Detect which cell encompasses the target text, then output its (x, y) center coordinate. 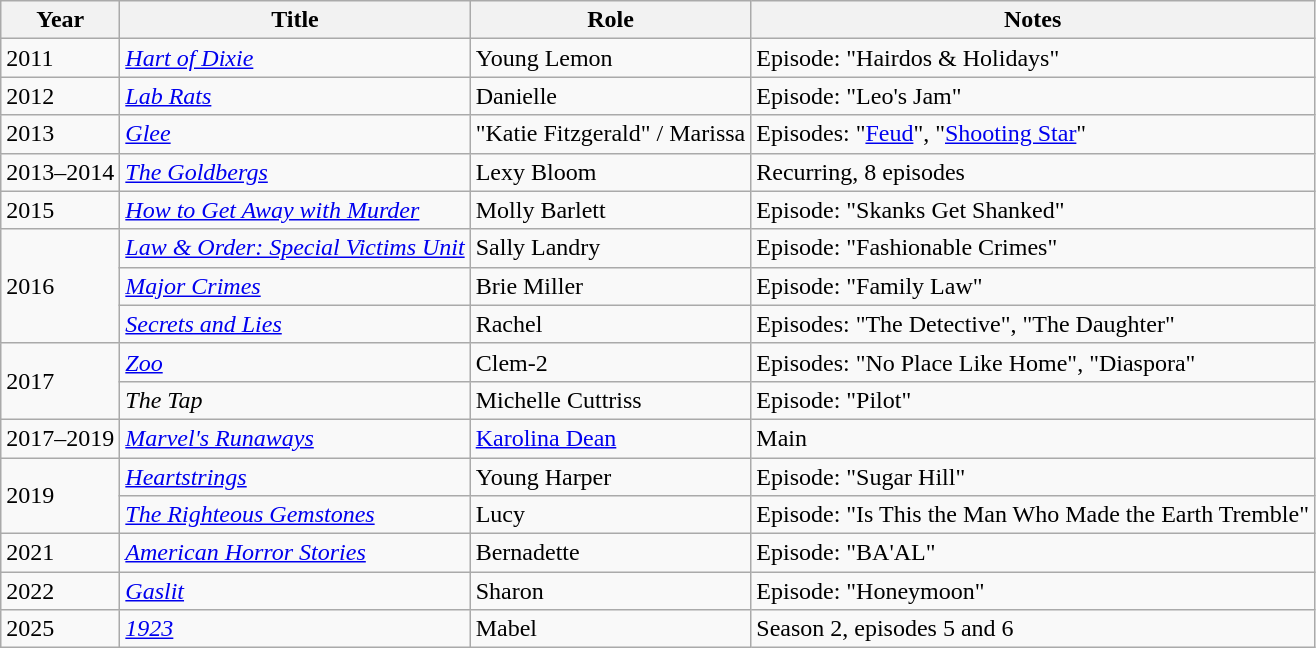
Episode: "Leo's Jam" (1033, 96)
Major Crimes (295, 286)
Title (295, 20)
How to Get Away with Murder (295, 210)
Young Lemon (610, 58)
Hart of Dixie (295, 58)
Marvel's Runaways (295, 438)
Bernadette (610, 553)
2012 (60, 96)
2015 (60, 210)
Main (1033, 438)
Role (610, 20)
Young Harper (610, 477)
Lucy (610, 515)
Heartstrings (295, 477)
2013–2014 (60, 172)
2017–2019 (60, 438)
Gaslit (295, 591)
Law & Order: Special Victims Unit (295, 248)
Episodes: "Feud", "Shooting Star" (1033, 134)
Zoo (295, 362)
Episode: "Hairdos & Holidays" (1033, 58)
Episode: "Is This the Man Who Made the Earth Tremble" (1033, 515)
2022 (60, 591)
Year (60, 20)
Danielle (610, 96)
2013 (60, 134)
2021 (60, 553)
"Katie Fitzgerald" / Marissa (610, 134)
Episode: "Skanks Get Shanked" (1033, 210)
Michelle Cuttriss (610, 400)
Karolina Dean (610, 438)
The Goldbergs (295, 172)
Glee (295, 134)
Episode: "Honeymoon" (1033, 591)
Rachel (610, 324)
2017 (60, 381)
The Righteous Gemstones (295, 515)
Episode: "Pilot" (1033, 400)
Clem-2 (610, 362)
The Tap (295, 400)
Episode: "Family Law" (1033, 286)
American Horror Stories (295, 553)
2016 (60, 286)
Sally Landry (610, 248)
Mabel (610, 629)
2011 (60, 58)
Season 2, episodes 5 and 6 (1033, 629)
Episodes: "No Place Like Home", "Diaspora" (1033, 362)
Episode: "Fashionable Crimes" (1033, 248)
Episodes: "The Detective", "The Daughter" (1033, 324)
Episode: "Sugar Hill" (1033, 477)
Lexy Bloom (610, 172)
Recurring, 8 episodes (1033, 172)
Sharon (610, 591)
Molly Barlett (610, 210)
1923 (295, 629)
2019 (60, 496)
Episode: "BA'AL" (1033, 553)
Brie Miller (610, 286)
Secrets and Lies (295, 324)
Lab Rats (295, 96)
2025 (60, 629)
Notes (1033, 20)
